Capture the cell that displays the provided text and extract its [x, y] central coordinate. 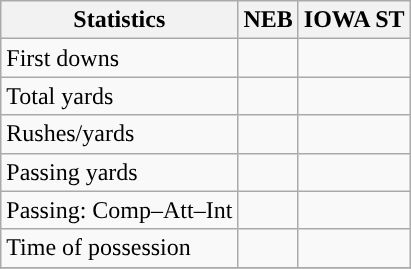
Statistics [120, 20]
Rushes/yards [120, 134]
Time of possession [120, 248]
Passing: Comp–Att–Int [120, 210]
Passing yards [120, 172]
IOWA ST [354, 20]
Total yards [120, 96]
NEB [268, 20]
First downs [120, 58]
